Return the [X, Y] coordinate for the center point of the cell that contains the specified text.  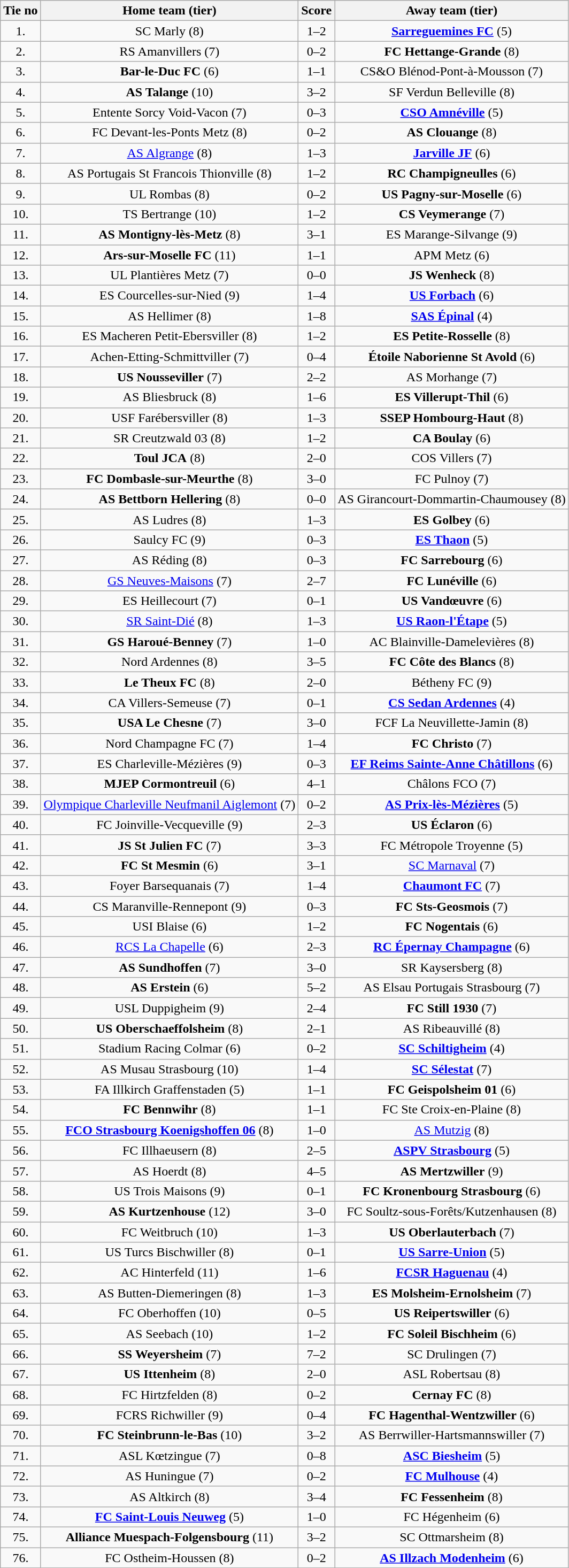
68. [20, 1395]
SF Verdun Belleville (8) [452, 92]
FCRS Richwiller (9) [170, 1415]
CA Boulay (6) [452, 438]
FC Ste Croix-en-Plaine (8) [452, 1110]
AS Clouange (8) [452, 133]
AC Hinterfeld (11) [170, 1273]
11. [20, 234]
35. [20, 723]
AS Altkirch (8) [170, 1496]
USF Farébersviller (8) [170, 418]
SC Ottmarsheim (8) [452, 1537]
RC Épernay Champagne (6) [452, 947]
ASPV Strasbourg (5) [452, 1150]
Home team (tier) [170, 11]
17. [20, 357]
6. [20, 133]
19. [20, 397]
76. [20, 1558]
48. [20, 988]
75. [20, 1537]
32. [20, 662]
AS Talange (10) [170, 92]
FC Sarrebourg (6) [452, 560]
ES Charleville-Mézières (9) [170, 764]
FC Ostheim-Houssen (8) [170, 1558]
13. [20, 275]
CS Veymerange (7) [452, 214]
ES Macheren Petit-Ebersviller (8) [170, 336]
AS Kurtzenhouse (12) [170, 1211]
10. [20, 214]
SR Creutzwald 03 (8) [170, 438]
21. [20, 438]
ES Marange-Silvange (9) [452, 234]
FC Christo (7) [452, 743]
US Sarre-Union (5) [452, 1252]
52. [20, 1069]
Bétheny FC (9) [452, 682]
CSO Amnéville (5) [452, 112]
36. [20, 743]
Score [317, 11]
CS Sedan Ardennes (4) [452, 703]
AS Montigny-lès-Metz (8) [170, 234]
33. [20, 682]
AS Ludres (8) [170, 519]
ES Thaon (5) [452, 540]
Stadium Racing Colmar (6) [170, 1049]
ES Golbey (6) [452, 519]
37. [20, 764]
34. [20, 703]
ES Courcelles-sur-Nied (9) [170, 296]
ES Heillecourt (7) [170, 601]
44. [20, 906]
FC Hagenthal-Wentzwiller (6) [452, 1415]
5–2 [317, 988]
FC Hirtzfelden (8) [170, 1395]
FC Still 1930 (7) [452, 1008]
ASC Biesheim (5) [452, 1456]
46. [20, 947]
27. [20, 560]
12. [20, 255]
62. [20, 1273]
FC Geispolsheim 01 (6) [452, 1089]
FC Oberhoffen (10) [170, 1313]
30. [20, 621]
65. [20, 1334]
FC Côte des Blancs (8) [452, 662]
FC St Mesmin (6) [170, 865]
2. [20, 51]
Le Theux FC (8) [170, 682]
23. [20, 479]
26. [20, 540]
25. [20, 519]
FC Fessenheim (8) [452, 1496]
Nord Ardennes (8) [170, 662]
64. [20, 1313]
ASL Robertsau (8) [452, 1374]
COS Villers (7) [452, 458]
2–5 [317, 1150]
US Reipertswiller (6) [452, 1313]
66. [20, 1354]
RC Champigneulles (6) [452, 173]
39. [20, 804]
3. [20, 72]
FC Pulnoy (7) [452, 479]
AS Morhange (7) [452, 377]
2–2 [317, 377]
AS Réding (8) [170, 560]
4–5 [317, 1171]
AS Mertzwiller (9) [452, 1171]
FC Mulhouse (4) [452, 1476]
FC Sts-Geosmois (7) [452, 906]
ES Petite-Rosselle (8) [452, 336]
AS Mutzig (8) [452, 1130]
57. [20, 1171]
US Trois Maisons (9) [170, 1191]
US Nousseviller (7) [170, 377]
3–3 [317, 845]
SC Schiltigheim (4) [452, 1049]
ES Villerupt-Thil (6) [452, 397]
AS Hoerdt (8) [170, 1171]
56. [20, 1150]
Saulcy FC (9) [170, 540]
41. [20, 845]
RS Amanvillers (7) [170, 51]
AS Algrange (8) [170, 153]
29. [20, 601]
16. [20, 336]
61. [20, 1252]
UL Plantières Metz (7) [170, 275]
3–5 [317, 662]
SSEP Hombourg-Haut (8) [452, 418]
24. [20, 499]
SC Marly (8) [170, 31]
SR Saint-Dié (8) [170, 621]
FC Hégenheim (6) [452, 1517]
73. [20, 1496]
Entente Sorcy Void-Vacon (7) [170, 112]
AS Huningue (7) [170, 1476]
31. [20, 642]
SC Marnaval (7) [452, 865]
42. [20, 865]
Étoile Naborienne St Avold (6) [452, 357]
SAS Épinal (4) [452, 316]
CS&O Blénod-Pont-à-Mousson (7) [452, 72]
40. [20, 825]
Cernay FC (8) [452, 1395]
FCSR Haguenau (4) [452, 1273]
22. [20, 458]
AS Seebach (10) [170, 1334]
2–1 [317, 1028]
FC Saint-Louis Neuweg (5) [170, 1517]
5. [20, 112]
Tie no [20, 11]
AS Berrwiller-Hartsmannswiller (7) [452, 1435]
AS Butten-Diemeringen (8) [170, 1293]
FC Kronenbourg Strasbourg (6) [452, 1191]
74. [20, 1517]
GS Neuves-Maisons (7) [170, 580]
49. [20, 1008]
Foyer Barsequanais (7) [170, 886]
1. [20, 31]
72. [20, 1476]
Ars-sur-Moselle FC (11) [170, 255]
2–7 [317, 580]
UL Rombas (8) [170, 194]
Olympique Charleville Neufmanil Aiglemont (7) [170, 804]
4. [20, 92]
SR Kaysersberg (8) [452, 967]
FC Joinville-Vecqueville (9) [170, 825]
US Vandœuvre (6) [452, 601]
45. [20, 927]
FC Devant-les-Ponts Metz (8) [170, 133]
2–4 [317, 1008]
USI Blaise (6) [170, 927]
AS Musau Strasbourg (10) [170, 1069]
AS Illzach Modenheim (6) [452, 1558]
FC Lunéville (6) [452, 580]
US Oberlauterbach (7) [452, 1232]
1–8 [317, 316]
Toul JCA (8) [170, 458]
60. [20, 1232]
15. [20, 316]
55. [20, 1130]
MJEP Cormontreuil (6) [170, 784]
Chaumont FC (7) [452, 886]
Bar-le-Duc FC (6) [170, 72]
69. [20, 1415]
SS Weyersheim (7) [170, 1354]
FC Steinbrunn-le-Bas (10) [170, 1435]
FC Soultz-sous-Forêts/Kutzenhausen (8) [452, 1211]
Jarville JF (6) [452, 153]
59. [20, 1211]
AS Elsau Portugais Strasbourg (7) [452, 988]
SC Sélestat (7) [452, 1069]
7–2 [317, 1354]
AS Erstein (6) [170, 988]
APM Metz (6) [452, 255]
Sarreguemines FC (5) [452, 31]
FA Illkirch Graffenstaden (5) [170, 1089]
JS Wenheck (8) [452, 275]
AS Girancourt-Dommartin-Chaumousey (8) [452, 499]
0–5 [317, 1313]
US Ittenheim (8) [170, 1374]
SC Drulingen (7) [452, 1354]
US Forbach (6) [452, 296]
14. [20, 296]
CA Villers-Semeuse (7) [170, 703]
Alliance Muespach-Folgensbourg (11) [170, 1537]
FCO Strasbourg Koenigshoffen 06 (8) [170, 1130]
EF Reims Sainte-Anne Châtillons (6) [452, 764]
28. [20, 580]
38. [20, 784]
47. [20, 967]
Nord Champagne FC (7) [170, 743]
63. [20, 1293]
FC Weitbruch (10) [170, 1232]
9. [20, 194]
FC Dombasle-sur-Meurthe (8) [170, 479]
US Pagny-sur-Moselle (6) [452, 194]
AS Bettborn Hellering (8) [170, 499]
FC Soleil Bischheim (6) [452, 1334]
USL Duppigheim (9) [170, 1008]
FC Hettange-Grande (8) [452, 51]
4–1 [317, 784]
20. [20, 418]
RCS La Chapelle (6) [170, 947]
US Turcs Bischwiller (8) [170, 1252]
53. [20, 1089]
18. [20, 377]
51. [20, 1049]
AS Hellimer (8) [170, 316]
TS Bertrange (10) [170, 214]
CS Maranville-Rennepont (9) [170, 906]
0–8 [317, 1456]
50. [20, 1028]
ES Molsheim-Ernolsheim (7) [452, 1293]
US Raon-l'Étape (5) [452, 621]
58. [20, 1191]
JS St Julien FC (7) [170, 845]
FC Nogentais (6) [452, 927]
USA Le Chesne (7) [170, 723]
AS Portugais St Francois Thionville (8) [170, 173]
AS Prix-lès-Mézières (5) [452, 804]
ASL Kœtzingue (7) [170, 1456]
54. [20, 1110]
Achen-Etting-Schmittviller (7) [170, 357]
AS Bliesbruck (8) [170, 397]
GS Haroué-Benney (7) [170, 642]
FC Métropole Troyenne (5) [452, 845]
67. [20, 1374]
8. [20, 173]
AS Sundhoffen (7) [170, 967]
FC Bennwihr (8) [170, 1110]
US Oberschaeffolsheim (8) [170, 1028]
AC Blainville-Damelevières (8) [452, 642]
AS Ribeauvillé (8) [452, 1028]
71. [20, 1456]
43. [20, 886]
7. [20, 153]
FCF La Neuvillette-Jamin (8) [452, 723]
3–4 [317, 1496]
Châlons FCO (7) [452, 784]
FC Illhaeusern (8) [170, 1150]
Away team (tier) [452, 11]
US Éclaron (6) [452, 825]
70. [20, 1435]
